Return (X, Y) of the center of cell containing provided text 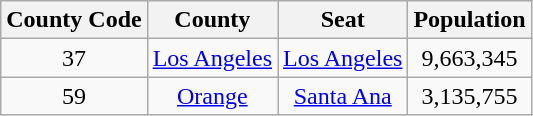
9,663,345 (470, 58)
County (212, 20)
37 (74, 58)
County Code (74, 20)
Population (470, 20)
59 (74, 96)
Seat (343, 20)
Orange (212, 96)
3,135,755 (470, 96)
Santa Ana (343, 96)
